Search for the cell housing the specified text and yield its (x, y) center coordinate. 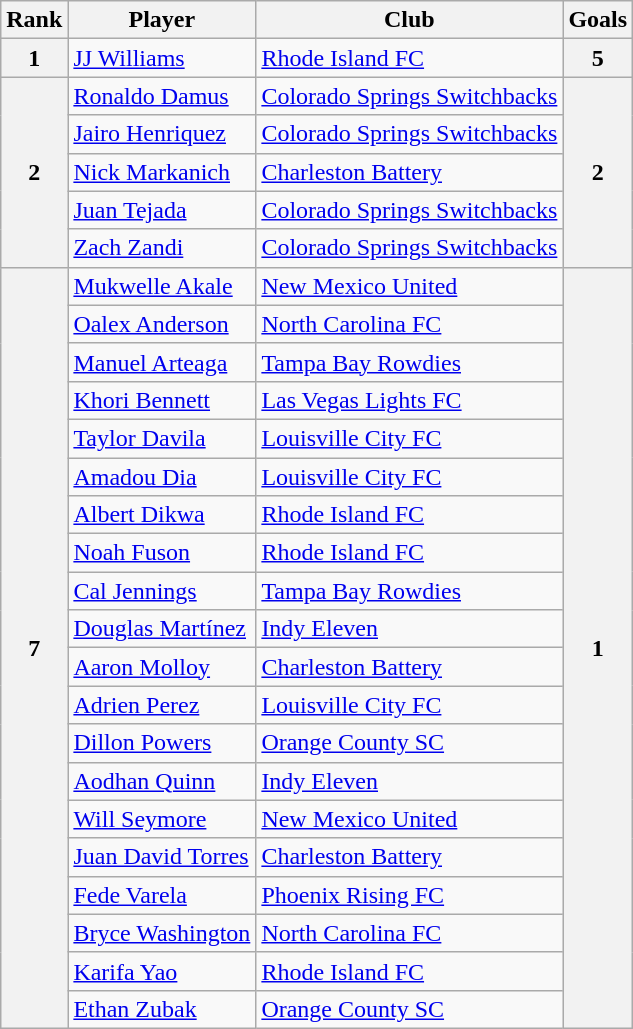
Khori Bennett (162, 400)
Juan David Torres (162, 857)
Albert Dikwa (162, 515)
Bryce Washington (162, 933)
Adrien Perez (162, 705)
Noah Fuson (162, 553)
Goals (598, 20)
Juan Tejada (162, 210)
Player (162, 20)
Dillon Powers (162, 743)
Cal Jennings (162, 591)
Aodhan Quinn (162, 781)
Fede Varela (162, 895)
Aaron Molloy (162, 667)
5 (598, 58)
Zach Zandi (162, 248)
Karifa Yao (162, 971)
Rank (34, 20)
Mukwelle Akale (162, 286)
Oalex Anderson (162, 324)
Douglas Martínez (162, 629)
Jairo Henriquez (162, 134)
Las Vegas Lights FC (410, 400)
Amadou Dia (162, 477)
Club (410, 20)
Ronaldo Damus (162, 96)
7 (34, 648)
JJ Williams (162, 58)
Ethan Zubak (162, 1009)
Taylor Davila (162, 438)
Nick Markanich (162, 172)
Manuel Arteaga (162, 362)
Will Seymore (162, 819)
Phoenix Rising FC (410, 895)
